Capture the cell that displays the provided text and extract its [x, y] central coordinate. 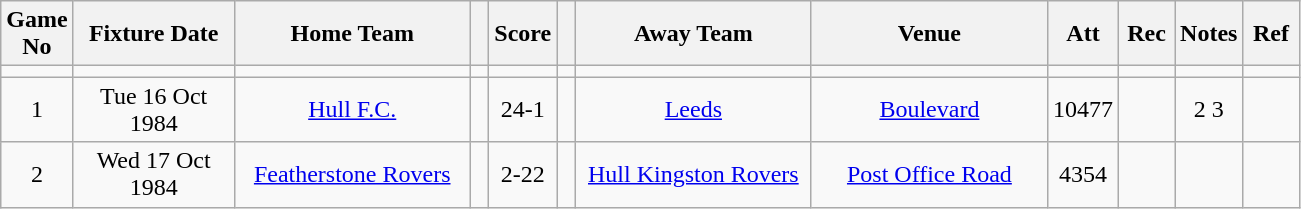
Venue [929, 34]
Hull Kingston Rovers [693, 174]
1 [37, 110]
Leeds [693, 110]
Boulevard [929, 110]
Notes [1209, 34]
4354 [1082, 174]
2 3 [1209, 110]
Post Office Road [929, 174]
Ref [1271, 34]
24-1 [523, 110]
Rec [1147, 34]
Score [523, 34]
Tue 16 Oct 1984 [154, 110]
Game No [37, 34]
Home Team [352, 34]
Wed 17 Oct 1984 [154, 174]
Away Team [693, 34]
2-22 [523, 174]
2 [37, 174]
Hull F.C. [352, 110]
Featherstone Rovers [352, 174]
Att [1082, 34]
10477 [1082, 110]
Fixture Date [154, 34]
